Search for the cell housing the specified text and yield its (x, y) center coordinate. 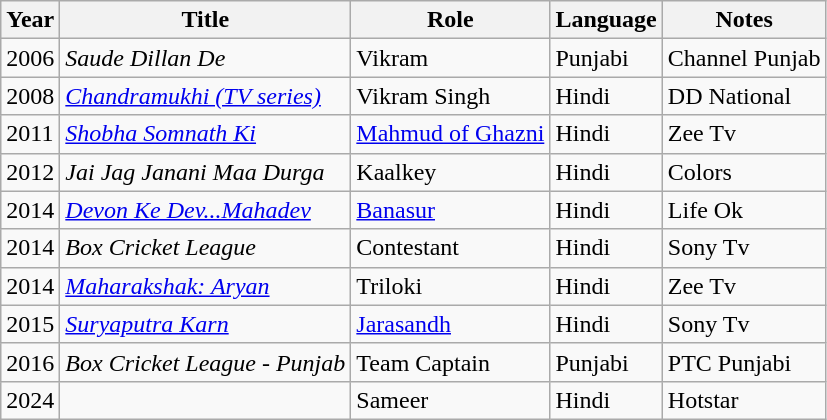
Colors (744, 172)
Title (206, 20)
2008 (30, 96)
DD National (744, 96)
Triloki (450, 286)
Box Cricket League - Punjab (206, 362)
Vikram (450, 58)
Team Captain (450, 362)
Shobha Somnath Ki (206, 134)
2016 (30, 362)
Suryaputra Karn (206, 324)
2024 (30, 400)
Box Cricket League (206, 248)
2011 (30, 134)
Contestant (450, 248)
Hotstar (744, 400)
Role (450, 20)
Banasur (450, 210)
Saude Dillan De (206, 58)
2015 (30, 324)
Channel Punjab (744, 58)
Vikram Singh (450, 96)
Year (30, 20)
Chandramukhi (TV series) (206, 96)
Devon Ke Dev...Mahadev (206, 210)
PTC Punjabi (744, 362)
Kaalkey (450, 172)
Sameer (450, 400)
2006 (30, 58)
Jai Jag Janani Maa Durga (206, 172)
Life Ok (744, 210)
2012 (30, 172)
Language (606, 20)
Maharakshak: Aryan (206, 286)
Jarasandh (450, 324)
Notes (744, 20)
Mahmud of Ghazni (450, 134)
